Search for the cell housing the specified text and yield its (X, Y) center coordinate. 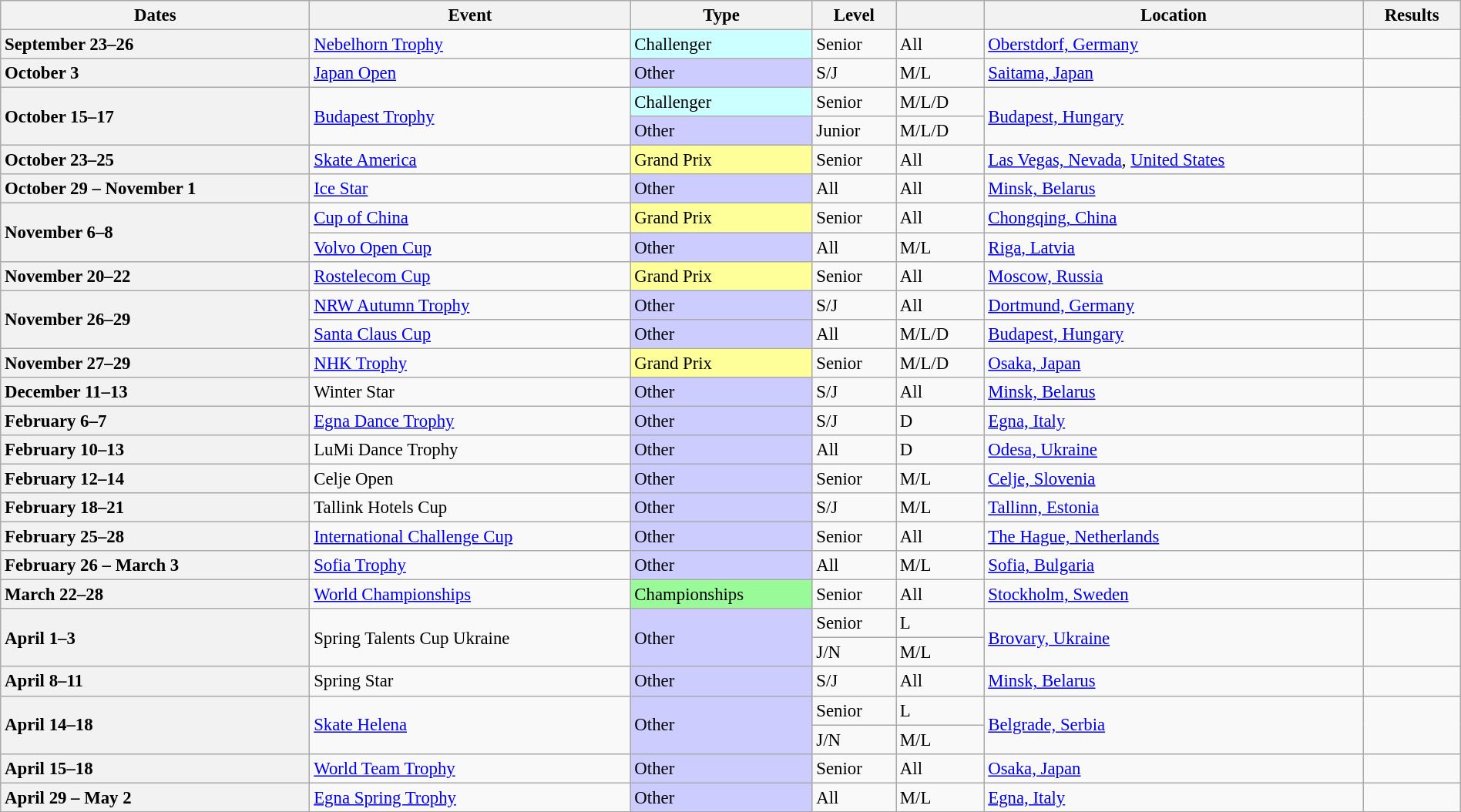
Championships (721, 595)
October 23–25 (156, 160)
November 20–22 (156, 276)
October 15–17 (156, 117)
November 26–29 (156, 319)
February 12–14 (156, 478)
April 29 – May 2 (156, 797)
February 26 – March 3 (156, 565)
Junior (854, 131)
Saitama, Japan (1174, 73)
Ice Star (470, 189)
Spring Talents Cup Ukraine (470, 638)
NRW Autumn Trophy (470, 305)
World Championships (470, 595)
February 18–21 (156, 508)
Spring Star (470, 682)
Las Vegas, Nevada, United States (1174, 160)
LuMi Dance Trophy (470, 450)
Stockholm, Sweden (1174, 595)
Moscow, Russia (1174, 276)
Brovary, Ukraine (1174, 638)
November 27–29 (156, 363)
Location (1174, 15)
International Challenge Cup (470, 537)
April 15–18 (156, 768)
Type (721, 15)
Chongqing, China (1174, 218)
Tallinn, Estonia (1174, 508)
Santa Claus Cup (470, 334)
Skate Helena (470, 724)
February 10–13 (156, 450)
February 6–7 (156, 421)
Winter Star (470, 392)
April 1–3 (156, 638)
Oberstdorf, Germany (1174, 45)
September 23–26 (156, 45)
Belgrade, Serbia (1174, 724)
February 25–28 (156, 537)
Nebelhorn Trophy (470, 45)
Event (470, 15)
Japan Open (470, 73)
Celje Open (470, 478)
Dates (156, 15)
April 14–18 (156, 724)
Sofia Trophy (470, 565)
Egna Spring Trophy (470, 797)
Level (854, 15)
December 11–13 (156, 392)
Odesa, Ukraine (1174, 450)
October 29 – November 1 (156, 189)
Egna Dance Trophy (470, 421)
Sofia, Bulgaria (1174, 565)
NHK Trophy (470, 363)
November 6–8 (156, 233)
March 22–28 (156, 595)
Budapest Trophy (470, 117)
Cup of China (470, 218)
Tallink Hotels Cup (470, 508)
Skate America (470, 160)
Dortmund, Germany (1174, 305)
The Hague, Netherlands (1174, 537)
October 3 (156, 73)
Results (1412, 15)
Rostelecom Cup (470, 276)
World Team Trophy (470, 768)
Riga, Latvia (1174, 247)
April 8–11 (156, 682)
Volvo Open Cup (470, 247)
Celje, Slovenia (1174, 478)
